Output the (x, y) coordinate of the center of the cell containing the given text.  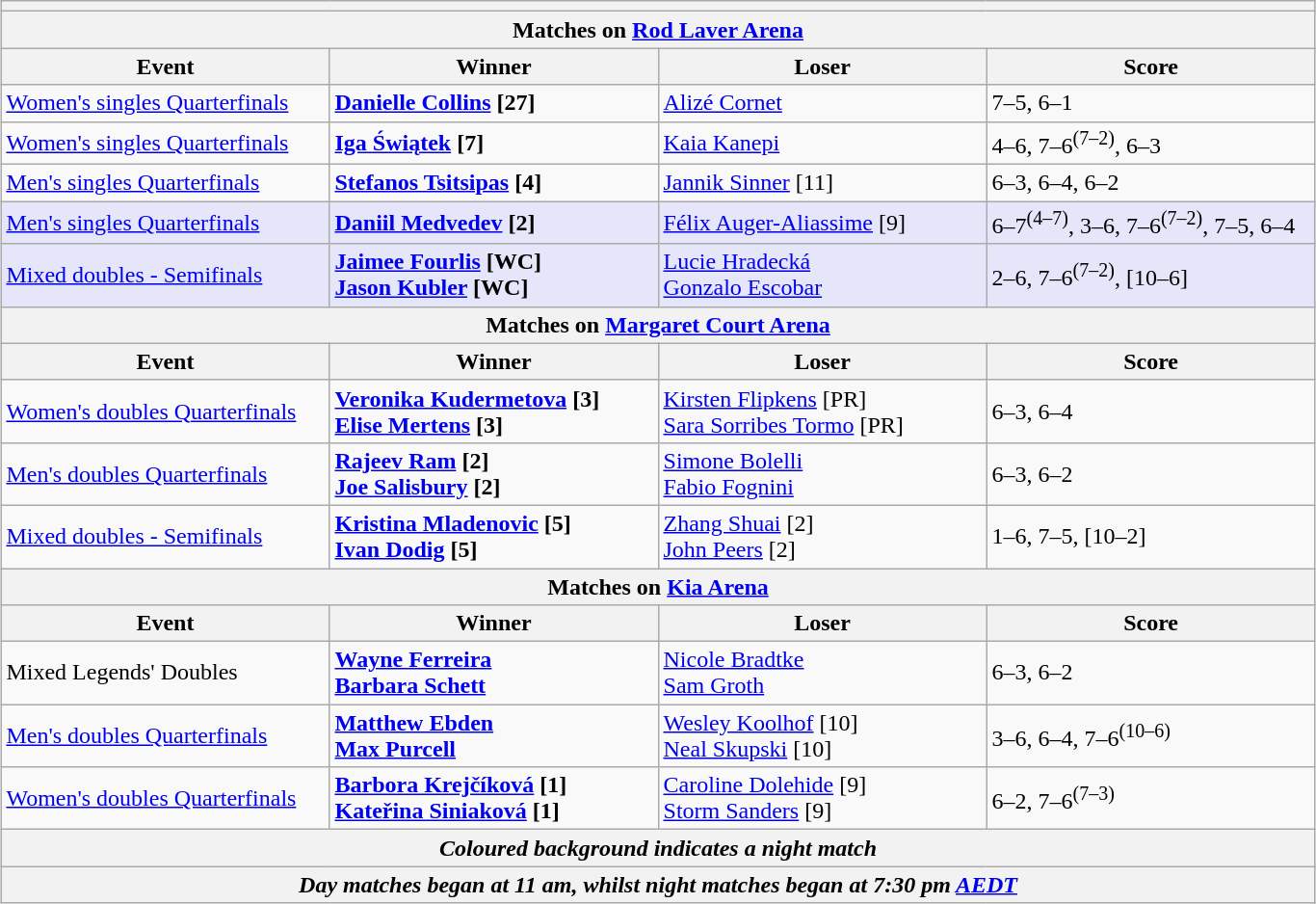
Nicole Bradtke Sam Groth (823, 673)
Caroline Dolehide [9] Storm Sanders [9] (823, 798)
7–5, 6–1 (1150, 103)
Matthew Ebden Max Purcell (493, 736)
Stefanos Tsitsipas [4] (493, 183)
Mixed Legends' Doubles (166, 673)
Barbora Krejčíková [1] Kateřina Siniaková [1] (493, 798)
2–6, 7–6(7–2), [10–6] (1150, 276)
4–6, 7–6(7–2), 6–3 (1150, 143)
3–6, 6–4, 7–6(10–6) (1150, 736)
Wesley Koolhof [10] Neal Skupski [10] (823, 736)
Kirsten Flipkens [PR] Sara Sorribes Tormo [PR] (823, 411)
6–7(4–7), 3–6, 7–6(7–2), 7–5, 6–4 (1150, 224)
Jannik Sinner [11] (823, 183)
Matches on Kia Arena (658, 587)
6–3, 6–4 (1150, 411)
Daniil Medvedev [2] (493, 224)
Zhang Shuai [2] John Peers [2] (823, 536)
Kaia Kanepi (823, 143)
Matches on Margaret Court Arena (658, 325)
Coloured background indicates a night match (658, 848)
Félix Auger-Aliassime [9] (823, 224)
6–3, 6–4, 6–2 (1150, 183)
Rajeev Ram [2] Joe Salisbury [2] (493, 474)
6–2, 7–6(7–3) (1150, 798)
Lucie Hradecká Gonzalo Escobar (823, 276)
Danielle Collins [27] (493, 103)
Simone Bolelli Fabio Fognini (823, 474)
Matches on Rod Laver Arena (658, 30)
Day matches began at 11 am, whilst night matches began at 7:30 pm AEDT (658, 885)
Kristina Mladenovic [5] Ivan Dodig [5] (493, 536)
1–6, 7–5, [10–2] (1150, 536)
Iga Świątek [7] (493, 143)
Wayne Ferreira Barbara Schett (493, 673)
Veronika Kudermetova [3] Elise Mertens [3] (493, 411)
Jaimee Fourlis [WC] Jason Kubler [WC] (493, 276)
Alizé Cornet (823, 103)
